From the cell containing the given text, extract its center point as [X, Y] coordinate. 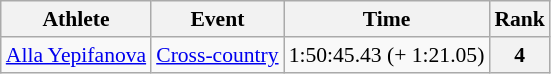
4 [520, 55]
Time [387, 19]
1:50:45.43 (+ 1:21.05) [387, 55]
Rank [520, 19]
Cross-country [217, 55]
Athlete [76, 19]
Alla Yepifanova [76, 55]
Event [217, 19]
